Extract the [X, Y] coordinate from the center of the cell holding the provided text.  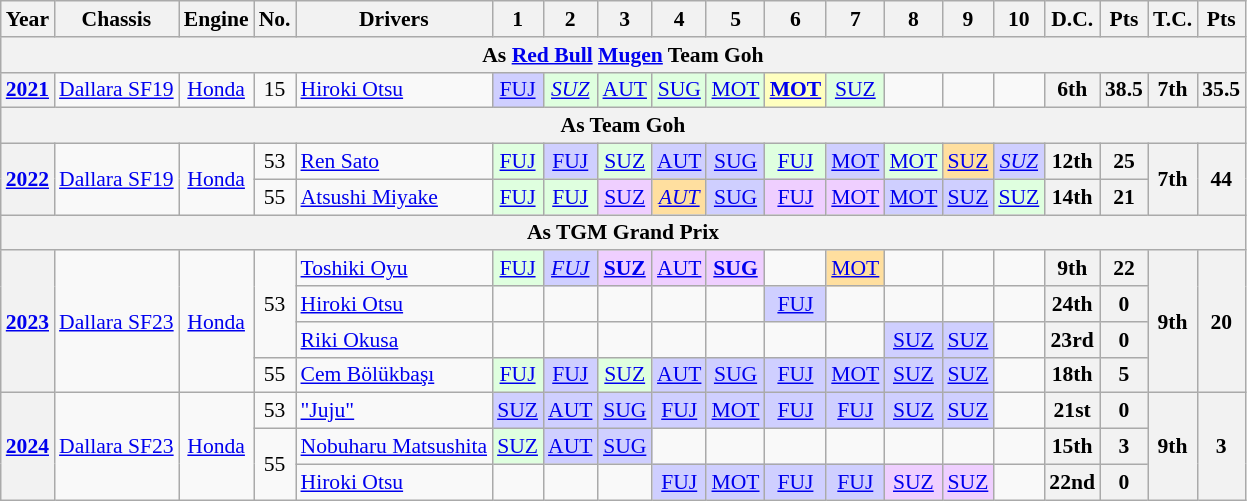
7 [855, 19]
35.5 [1221, 90]
44 [1221, 180]
No. [275, 19]
8 [913, 19]
As Team Goh [623, 126]
15th [1072, 447]
18th [1072, 375]
20 [1221, 322]
10 [1018, 19]
22nd [1072, 482]
12th [1072, 162]
As Red Bull Mugen Team Goh [623, 55]
15 [275, 90]
14th [1072, 197]
38.5 [1124, 90]
T.C. [1172, 19]
Chassis [116, 19]
21 [1124, 197]
Engine [216, 19]
Year [28, 19]
23rd [1072, 340]
2022 [28, 180]
Riki Okusa [394, 340]
9 [968, 19]
22 [1124, 269]
24th [1072, 304]
Nobuharu Matsushita [394, 447]
Drivers [394, 19]
6th [1072, 90]
"Juju" [394, 411]
6 [796, 19]
As TGM Grand Prix [623, 233]
2023 [28, 322]
2 [570, 19]
Toshiki Oyu [394, 269]
21st [1072, 411]
Atsushi Miyake [394, 197]
25 [1124, 162]
D.C. [1072, 19]
Ren Sato [394, 162]
4 [679, 19]
1 [518, 19]
Cem Bölükbaşı [394, 375]
2024 [28, 446]
2021 [28, 90]
